Pinpoint the cell where the given text exists, returning its (x, y) midpoint coordinate. 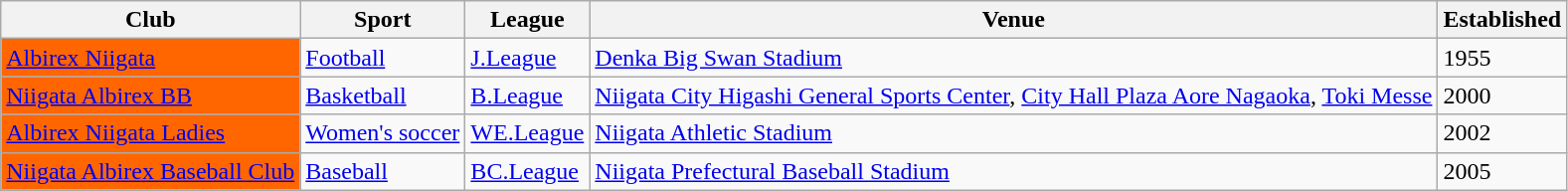
Niigata City Higashi General Sports Center, City Hall Plaza Aore Nagaoka, Toki Messe (1014, 95)
Football (383, 58)
Denka Big Swan Stadium (1014, 58)
Albirex Niigata (151, 58)
Basketball (383, 95)
Women's soccer (383, 133)
Club (151, 20)
1955 (1502, 58)
J.League (527, 58)
B.League (527, 95)
Sport (383, 20)
2000 (1502, 95)
Albirex Niigata Ladies (151, 133)
2002 (1502, 133)
2005 (1502, 171)
Venue (1014, 20)
Niigata Prefectural Baseball Stadium (1014, 171)
Niigata Athletic Stadium (1014, 133)
Baseball (383, 171)
Established (1502, 20)
League (527, 20)
BC.League (527, 171)
Niigata Albirex BB (151, 95)
WE.League (527, 133)
Niigata Albirex Baseball Club (151, 171)
